Pinpoint the cell where the given text exists, returning its [X, Y] midpoint coordinate. 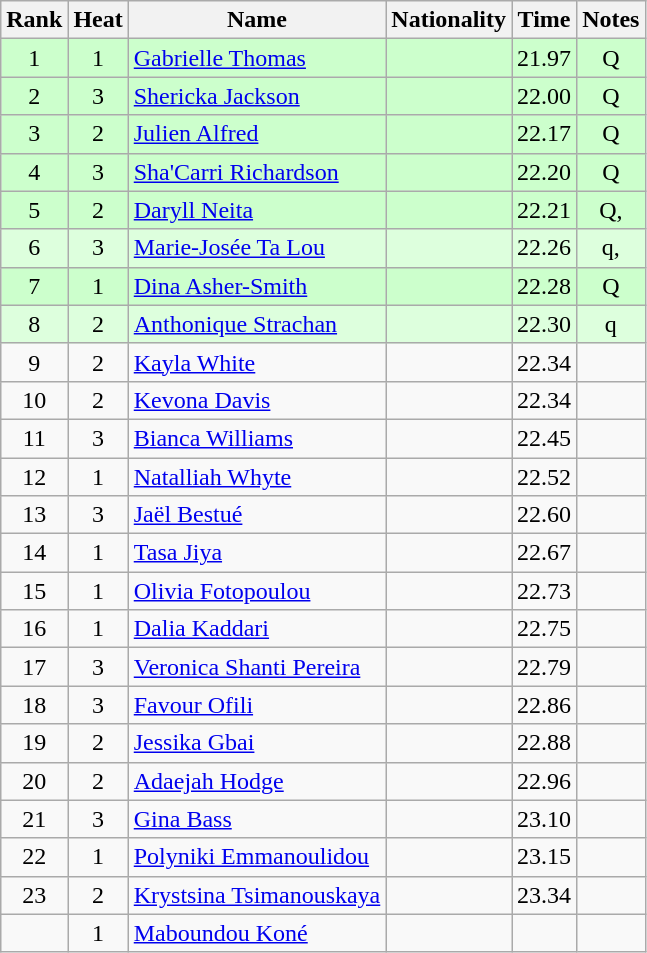
Heat [98, 20]
13 [34, 515]
15 [34, 591]
Maboundou Koné [257, 933]
22.60 [544, 515]
18 [34, 705]
22.17 [544, 134]
22 [34, 857]
14 [34, 553]
21 [34, 819]
22.79 [544, 667]
Anthonique Strachan [257, 324]
Name [257, 20]
Q, [611, 210]
Sha'Carri Richardson [257, 172]
7 [34, 286]
Rank [34, 20]
5 [34, 210]
Julien Alfred [257, 134]
11 [34, 438]
Krystsina Tsimanouskaya [257, 895]
Polyniki Emmanoulidou [257, 857]
12 [34, 477]
23.34 [544, 895]
Jaël Bestué [257, 515]
22.96 [544, 781]
22.21 [544, 210]
Dalia Kaddari [257, 629]
23 [34, 895]
22.67 [544, 553]
Olivia Fotopoulou [257, 591]
22.88 [544, 743]
22.75 [544, 629]
22.28 [544, 286]
22.73 [544, 591]
Natalliah Whyte [257, 477]
9 [34, 362]
10 [34, 400]
17 [34, 667]
22.30 [544, 324]
Kevona Davis [257, 400]
Shericka Jackson [257, 96]
16 [34, 629]
Notes [611, 20]
Dina Asher-Smith [257, 286]
q [611, 324]
Veronica Shanti Pereira [257, 667]
22.26 [544, 248]
22.20 [544, 172]
Gabrielle Thomas [257, 58]
Kayla White [257, 362]
Gina Bass [257, 819]
19 [34, 743]
Bianca Williams [257, 438]
22.00 [544, 96]
8 [34, 324]
22.52 [544, 477]
q, [611, 248]
Favour Ofili [257, 705]
6 [34, 248]
22.86 [544, 705]
Nationality [449, 20]
Time [544, 20]
4 [34, 172]
21.97 [544, 58]
Tasa Jiya [257, 553]
23.15 [544, 857]
22.45 [544, 438]
Marie-Josée Ta Lou [257, 248]
20 [34, 781]
23.10 [544, 819]
Jessika Gbai [257, 743]
Adaejah Hodge [257, 781]
Daryll Neita [257, 210]
